Pinpoint the cell where the given text exists, returning its (x, y) midpoint coordinate. 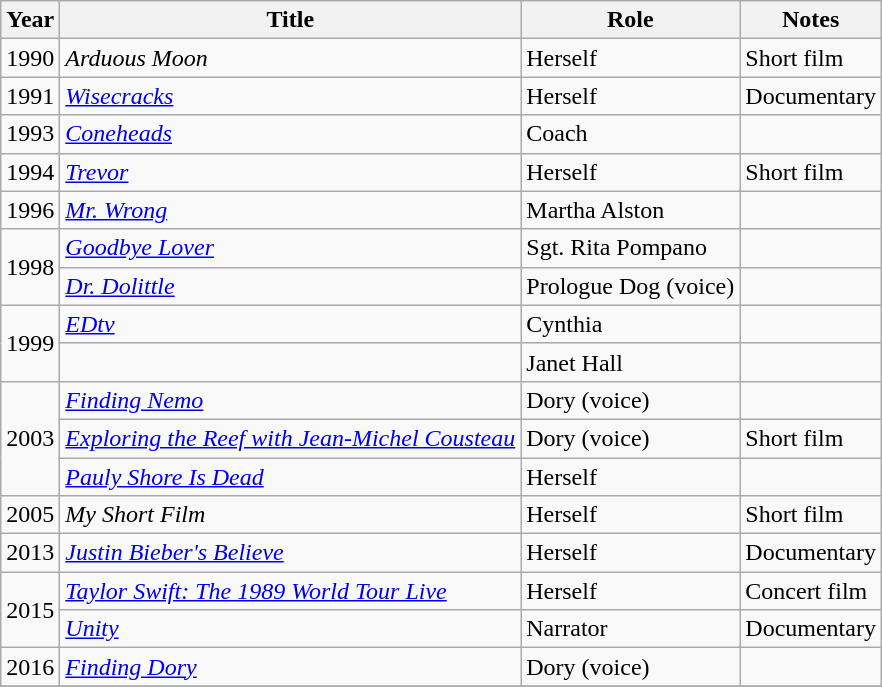
Dr. Dolittle (290, 286)
1991 (30, 96)
Arduous Moon (290, 58)
2013 (30, 553)
Mr. Wrong (290, 210)
2015 (30, 610)
Martha Alston (630, 210)
1993 (30, 134)
Finding Nemo (290, 400)
Pauly Shore Is Dead (290, 477)
2005 (30, 515)
Notes (811, 20)
2003 (30, 438)
Role (630, 20)
Janet Hall (630, 362)
1994 (30, 172)
1990 (30, 58)
Wisecracks (290, 96)
Concert film (811, 591)
1996 (30, 210)
Justin Bieber's Believe (290, 553)
Narrator (630, 629)
1999 (30, 343)
1998 (30, 267)
Year (30, 20)
2016 (30, 667)
EDtv (290, 324)
Goodbye Lover (290, 248)
Sgt. Rita Pompano (630, 248)
My Short Film (290, 515)
Prologue Dog (voice) (630, 286)
Coneheads (290, 134)
Exploring the Reef with Jean-Michel Cousteau (290, 438)
Trevor (290, 172)
Coach (630, 134)
Unity (290, 629)
Taylor Swift: The 1989 World Tour Live (290, 591)
Finding Dory (290, 667)
Title (290, 20)
Cynthia (630, 324)
